Output the [x, y] coordinate of the center of the cell containing the given text.  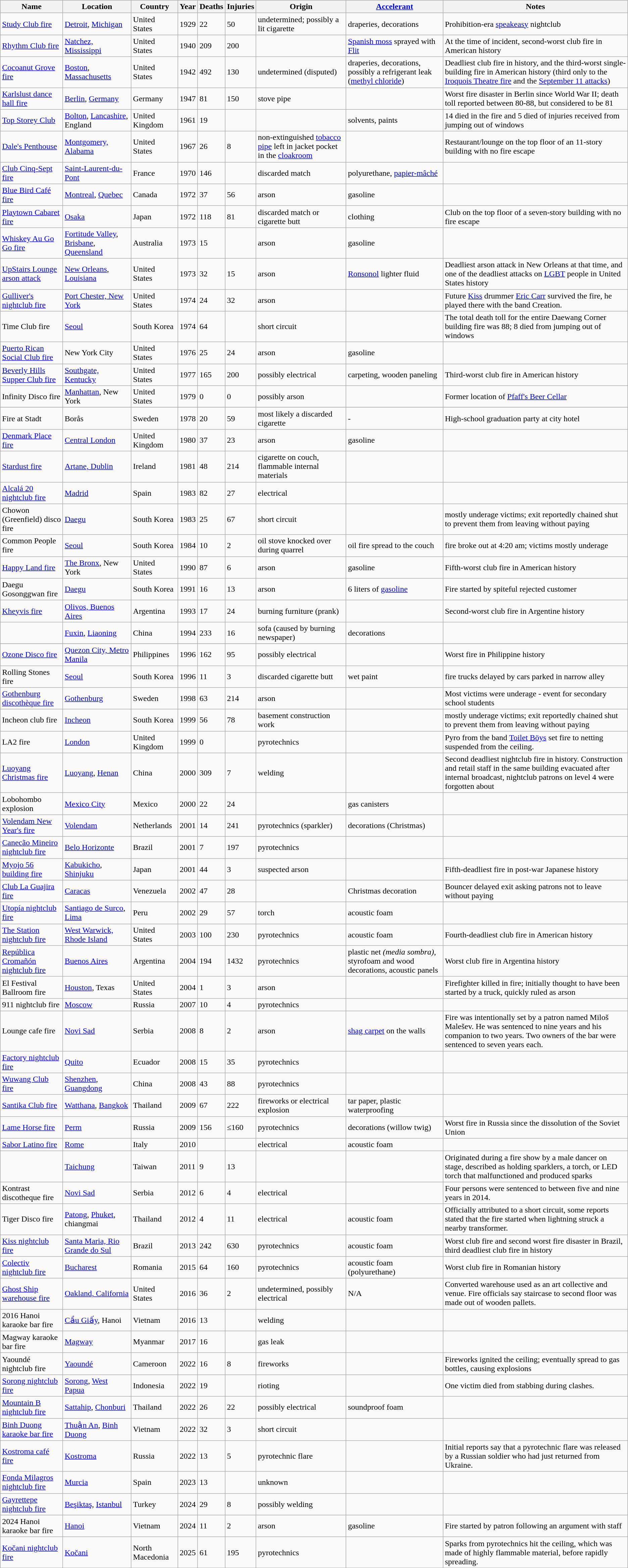
492 [211, 72]
tar paper, plastic waterproofing [395, 1105]
Bucharest [97, 1267]
Fortitude Valley, Brisbane, Queensland [97, 243]
Magway [97, 1342]
High-school graduation party at city hotel [535, 419]
Moscow [97, 1005]
Notes [535, 7]
Future Kiss drummer Eric Carr survived the fire, he played there with the band Creation. [535, 300]
polyurethane, papier-mâché [395, 173]
Beverly Hills Supper Club fire [32, 375]
Denmark Place fire [32, 440]
Country [154, 7]
Mexico City [97, 804]
New York City [97, 353]
2015 [188, 1267]
Canada [154, 195]
draperies, decorations, possibly a refrigerant leak (methyl chloride) [395, 72]
Central London [97, 440]
2017 [188, 1342]
Mexico [154, 804]
230 [241, 934]
Artane, Dublin [97, 467]
195 [241, 1552]
Christmas decoration [395, 891]
France [154, 173]
Injuries [241, 7]
fireworks or electrical explosion [301, 1105]
Port Chester, New York [97, 300]
194 [211, 961]
Kabukicho, Shinjuku [97, 869]
Fifth-worst club fire in American history [535, 567]
1929 [188, 24]
Incheon club fire [32, 720]
Kontrast discotheque fire [32, 1193]
Magway karaoke bar fire [32, 1342]
Borås [97, 419]
Luoyang Christmas fire [32, 773]
non-extinguished tobacco pipe left in jacket pocket in the cloakroom [301, 147]
Club on the top floor of a seven-story building with no fire escape [535, 217]
1991 [188, 589]
Kiss nightclub fire [32, 1246]
165 [211, 375]
Detroit, Michigan [97, 24]
Year [188, 7]
El Festival Ballroom fire [32, 987]
95 [241, 655]
Common People fire [32, 545]
Quito [97, 1062]
Santika Club fire [32, 1105]
Hanoi [97, 1526]
Former location of Pfaff's Beer Cellar [535, 396]
Ghost Ship warehouse fire [32, 1294]
solvents, paints [395, 120]
Lobohombo explosion [32, 804]
shag carpet on the walls [395, 1031]
911 nightclub fire [32, 1005]
Top Storey Club [32, 120]
Shenzhen, Guangdong [97, 1084]
1940 [188, 46]
Name [32, 7]
Sorong, West Papua [97, 1385]
República Cromañón nightclub fire [32, 961]
59 [241, 419]
Cameroon [154, 1364]
undetermined (disputed) [301, 72]
Officially attributed to a short circuit, some reports stated that the fire started when lightning struck a nearby transformer. [535, 1219]
Ronsonol lighter fluid [395, 274]
1947 [188, 99]
47 [211, 891]
63 [211, 698]
Worst fire in Russia since the dissolution of the Soviet Union [535, 1128]
Germany [154, 99]
Mountain B nightclub fire [32, 1407]
Houston, Texas [97, 987]
The Station nightclub fire [32, 934]
Daegu Gosonggwan fire [32, 589]
discarded match [301, 173]
Belo Horizonte [97, 847]
35 [241, 1062]
New Orleans, Louisiana [97, 274]
Restaurant/lounge on the top floor of an 11-story building with no fire escape [535, 147]
Fonda Milagros nightclub fire [32, 1482]
209 [211, 46]
233 [211, 633]
2010 [188, 1145]
Caracas [97, 891]
Cầu Giấy, Hanoi [97, 1320]
Yaoundé nightclub fire [32, 1364]
Fire started by spiteful rejected customer [535, 589]
43 [211, 1084]
The Bronx, New York [97, 567]
Saint-Laurent-du-Pont [97, 173]
87 [211, 567]
Peru [154, 913]
1978 [188, 419]
2013 [188, 1246]
Factory nightclub fire [32, 1062]
309 [211, 773]
Sorong nightclub fire [32, 1385]
Bouncer delayed exit asking patrons not to leave without paying [535, 891]
Volendam [97, 826]
Yaoundé [97, 1364]
Patong, Phuket, chiangmai [97, 1219]
At the time of incident, second-worst club fire in American history [535, 46]
2023 [188, 1482]
Time Club fire [32, 327]
Taichung [97, 1167]
Origin [301, 7]
Ozone Disco fire [32, 655]
Natchez, Mississippi [97, 46]
Spanish moss sprayed with Flit [395, 46]
Chowon (Greenfield) disco fire [32, 519]
6 liters of gasoline [395, 589]
1979 [188, 396]
Prohibition-era speakeasy nightclub [535, 24]
The total death toll for the entire Daewang Corner building fire was 88; 8 died from jumping out of windows [535, 327]
28 [241, 891]
Italy [154, 1145]
Fire at Stadt [32, 419]
Montreal, Quebec [97, 195]
Luoyang, Henan [97, 773]
Montgomery, Alabama [97, 147]
Firefighter killed in fire; initially thought to have been started by a truck, quickly ruled as arson [535, 987]
Fire started by patron following an argument with staff [535, 1526]
630 [241, 1246]
Murcia [97, 1482]
Osaka [97, 217]
Quezon City, Metro Manila [97, 655]
Cocoanut Grove fire [32, 72]
pyrotechnic flare [301, 1456]
Wuwang Club fire [32, 1084]
88 [241, 1084]
Location [97, 7]
27 [241, 493]
Second-worst club fire in Argentine history [535, 611]
Gothenburg discothèque fire [32, 698]
Boston, Massachusetts [97, 72]
sofa (caused by burning newspaper) [301, 633]
Myojo 56 building fire [32, 869]
Study Club fire [32, 24]
Santiago de Surco, Lima [97, 913]
Lame Horse fire [32, 1128]
14 died in the fire and 5 died of injuries received from jumping out of windows [535, 120]
Myanmar [154, 1342]
Karlslust dance hall fire [32, 99]
oil fire spread to the couch [395, 545]
146 [211, 173]
Kočani nightclub fire [32, 1552]
14 [211, 826]
Australia [154, 243]
decorations [395, 633]
cigarette on couch, flammable internal materials [301, 467]
Bolton, Lancashire, England [97, 120]
Four persons were sentenced to between five and nine years in 2014. [535, 1193]
2007 [188, 1005]
1984 [188, 545]
Third-worst club fire in American history [535, 375]
Gothenburg [97, 698]
118 [211, 217]
50 [241, 24]
Most victims were underage - event for secondary school students [535, 698]
Infinity Disco fire [32, 396]
2011 [188, 1167]
stove pipe [301, 99]
17 [211, 611]
undetermined; possibly a lit cigarette [301, 24]
1990 [188, 567]
fire broke out at 4:20 am; victims mostly underage [535, 545]
N/A [395, 1294]
Rome [97, 1145]
One victim died from stabbing during clashes. [535, 1385]
Worst club fire in Argentina history [535, 961]
clothing [395, 217]
gas canisters [395, 804]
Kostroma [97, 1456]
decorations (willow twig) [395, 1128]
1 [211, 987]
LA2 fire [32, 742]
Romania [154, 1267]
Blue Bird Café fire [32, 195]
36 [211, 1294]
carpeting, wooden paneling [395, 375]
Southgate, Kentucky [97, 375]
20 [211, 419]
pyrotechnics (sparkler) [301, 826]
1976 [188, 353]
Netherlands [154, 826]
Kheyvis fire [32, 611]
Accelerant [395, 7]
241 [241, 826]
torch [301, 913]
Club Cinq-Sept fire [32, 173]
197 [241, 847]
Berlin, Germany [97, 99]
Kočani [97, 1552]
Happy Land fire [32, 567]
150 [241, 99]
1432 [241, 961]
1993 [188, 611]
242 [211, 1246]
Philippines [154, 655]
unknown [301, 1482]
Originated during a fire show by a male dancer on stage, described as holding sparklers, a torch, or LED torch that malfunctioned and produced sparks [535, 1167]
London [97, 742]
Watthana, Bangkok [97, 1105]
Club La Guajira fire [32, 891]
Canecão Mineiro nightclub fire [32, 847]
23 [241, 440]
2016 Hanoi karaoke bar fire [32, 1320]
9 [211, 1167]
Madrid [97, 493]
Manhattan, New York [97, 396]
Colectiv nightclub fire [32, 1267]
Binh Duong karaoke bar fire [32, 1429]
Worst club fire in Romanian history [535, 1267]
1961 [188, 120]
decorations (Christmas) [395, 826]
48 [211, 467]
2025 [188, 1552]
Perm [97, 1128]
most likely a discarded cigarette [301, 419]
2003 [188, 934]
82 [211, 493]
North Macedonia [154, 1552]
Gulliver's nightclub fire [32, 300]
Initial reports say that a pyrotechnic flare was released by a Russian soldier who had just returned from Ukraine. [535, 1456]
acoustic foam (polyurethane) [395, 1267]
wet paint [395, 676]
Kostroma café fire [32, 1456]
soundproof foam [395, 1407]
possibly welding [301, 1504]
130 [241, 72]
Olivos, Buenos Aires [97, 611]
162 [211, 655]
Incheon [97, 720]
Deaths [211, 7]
UpStairs Lounge arson attack [32, 274]
Playtown Cabaret fire [32, 217]
Sattahip, Chonburi [97, 1407]
Dale's Penthouse [32, 147]
Sabor Latino fire [32, 1145]
gas leak [301, 1342]
West Warwick, Rhode Island [97, 934]
Fuxin, Liaoning [97, 633]
Lounge cafe fire [32, 1031]
57 [241, 913]
61 [211, 1552]
1981 [188, 467]
100 [211, 934]
160 [241, 1267]
oil stove knocked over during quarrel [301, 545]
78 [241, 720]
Buenos Aires [97, 961]
Venezuela [154, 891]
Gayrettepe nightclub fire [32, 1504]
draperies, decorations [395, 24]
Fifth-deadliest fire in post-war Japanese history [535, 869]
Thuận An, Binh Duong [97, 1429]
Worst fire in Philippine history [535, 655]
Worst club fire and second worst fire disaster in Brazil, third deadliest club fire in history [535, 1246]
Fourth-deadliest club fire in American history [535, 934]
burning furniture (prank) [301, 611]
Puerto Rican Social Club fire [32, 353]
5 [241, 1456]
Rhythm Club fire [32, 46]
1994 [188, 633]
Turkey [154, 1504]
Stardust fire [32, 467]
Pyro from the band Toilet Böys set fire to netting suspended from the ceiling. [535, 742]
Santa Maria, Rio Grande do Sul [97, 1246]
Ireland [154, 467]
156 [211, 1128]
discarded match or cigarette butt [301, 217]
Tiger Disco fire [32, 1219]
44 [211, 869]
suspected arson [301, 869]
Deadliest arson attack in New Orleans at that time, and one of the deadliest attacks on LGBT people in United States history [535, 274]
1942 [188, 72]
basement construction work [301, 720]
1967 [188, 147]
2024 Hanoi karaoke bar fire [32, 1526]
discarded cigarette butt [301, 676]
possibly arson [301, 396]
Utopía nightclub fire [32, 913]
undetermined, possibly electrical [301, 1294]
- [395, 419]
Ecuador [154, 1062]
1977 [188, 375]
Worst fire disaster in Berlin since World War II; death toll reported between 80-88, but considered to be 81 [535, 99]
fireworks [301, 1364]
Sparks from pyrotechnics hit the ceiling, which was made of highly flammable material, before rapidly spreading. [535, 1552]
Taiwan [154, 1167]
rioting [301, 1385]
Alcalá 20 nightclub fire [32, 493]
Indonesia [154, 1385]
fire trucks delayed by cars parked in narrow alley [535, 676]
≤160 [241, 1128]
1980 [188, 440]
Oakland, California [97, 1294]
1970 [188, 173]
Whiskey Au Go Go fire [32, 243]
Rolling Stones fire [32, 676]
1998 [188, 698]
Volendam New Year's fire [32, 826]
Converted warehouse used as an art collective and venue. Fire officials say staircase to second floor was made out of wooden pallets. [535, 1294]
plastic net (media sombra), styrofoam and wood decorations, acoustic panels [395, 961]
Beşiktaş, Istanbul [97, 1504]
Fireworks ignited the ceiling; eventually spread to gas bottles, causing explosions [535, 1364]
222 [241, 1105]
